Scan for the cell matching the given text and deliver its (X, Y) coordinate at center. 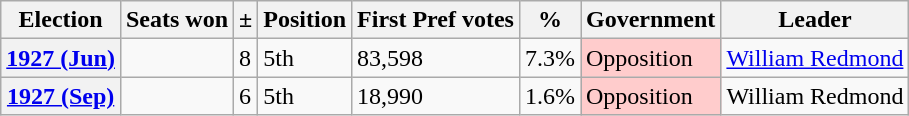
Seats won (176, 20)
Position (305, 20)
± (246, 20)
1.6% (550, 96)
18,990 (436, 96)
8 (246, 58)
First Pref votes (436, 20)
83,598 (436, 58)
1927 (Sep) (61, 96)
Government (650, 20)
6 (246, 96)
7.3% (550, 58)
Election (61, 20)
Leader (815, 20)
1927 (Jun) (61, 58)
% (550, 20)
